Return the (x, y) coordinate for the center point of the cell that contains the specified text.  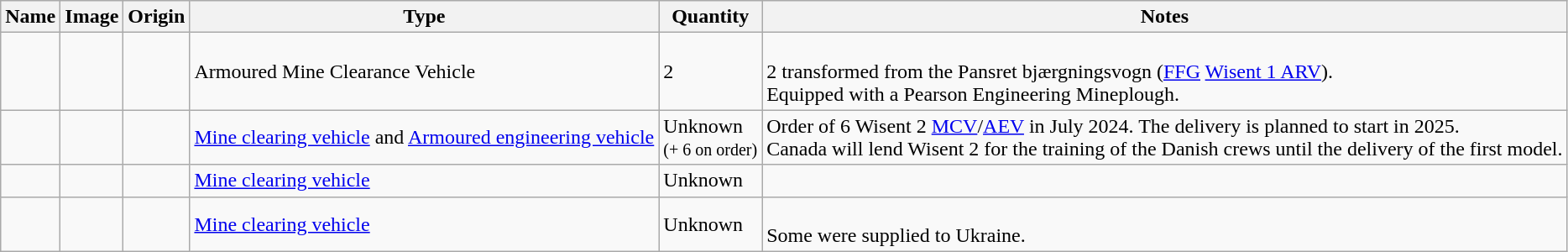
Armoured Mine Clearance Vehicle (425, 71)
2 (710, 71)
Name (30, 17)
Unknown(+ 6 on order) (710, 138)
Quantity (710, 17)
Image (92, 17)
Type (425, 17)
2 transformed from the Pansret bjærgningsvogn (FFG Wisent 1 ARV).Equipped with a Pearson Engineering Mineplough. (1165, 71)
Origin (156, 17)
Mine clearing vehicle and Armoured engineering vehicle (425, 138)
Some were supplied to Ukraine. (1165, 223)
Notes (1165, 17)
